For the text-containing cell, return its midpoint in (x, y) coordinate format. 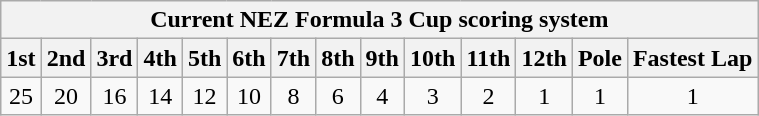
5th (204, 58)
3rd (114, 58)
Current NEZ Formula 3 Cup scoring system (380, 20)
4 (382, 96)
Fastest Lap (692, 58)
8 (293, 96)
16 (114, 96)
1st (21, 58)
10 (249, 96)
12th (544, 58)
6 (338, 96)
2 (488, 96)
20 (66, 96)
25 (21, 96)
10th (432, 58)
6th (249, 58)
4th (160, 58)
11th (488, 58)
8th (338, 58)
2nd (66, 58)
9th (382, 58)
3 (432, 96)
7th (293, 58)
12 (204, 96)
14 (160, 96)
Pole (600, 58)
